Detect which cell encompasses the target text, then output its (x, y) center coordinate. 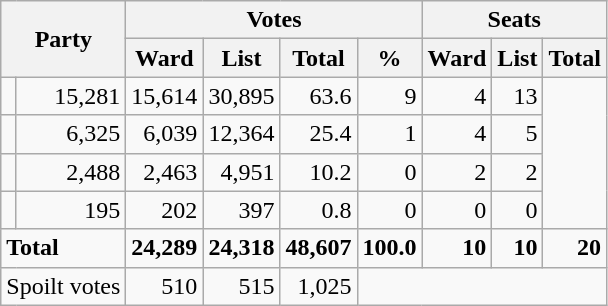
9 (390, 96)
24,289 (164, 248)
30,895 (242, 96)
397 (242, 210)
Votes (274, 20)
15,281 (70, 96)
20 (575, 248)
Seats (514, 20)
48,607 (318, 248)
25.4 (318, 134)
2,463 (164, 172)
15,614 (164, 96)
Party (64, 39)
6,039 (164, 134)
100.0 (390, 248)
1,025 (318, 286)
0.8 (318, 210)
4,951 (242, 172)
63.6 (318, 96)
515 (242, 286)
13 (518, 96)
510 (164, 286)
% (390, 58)
10.2 (318, 172)
Spoilt votes (64, 286)
195 (70, 210)
202 (164, 210)
5 (518, 134)
12,364 (242, 134)
6,325 (70, 134)
1 (390, 134)
2,488 (70, 172)
24,318 (242, 248)
